Find where the given text appears and provide that cell's center as [X, Y] coordinate. 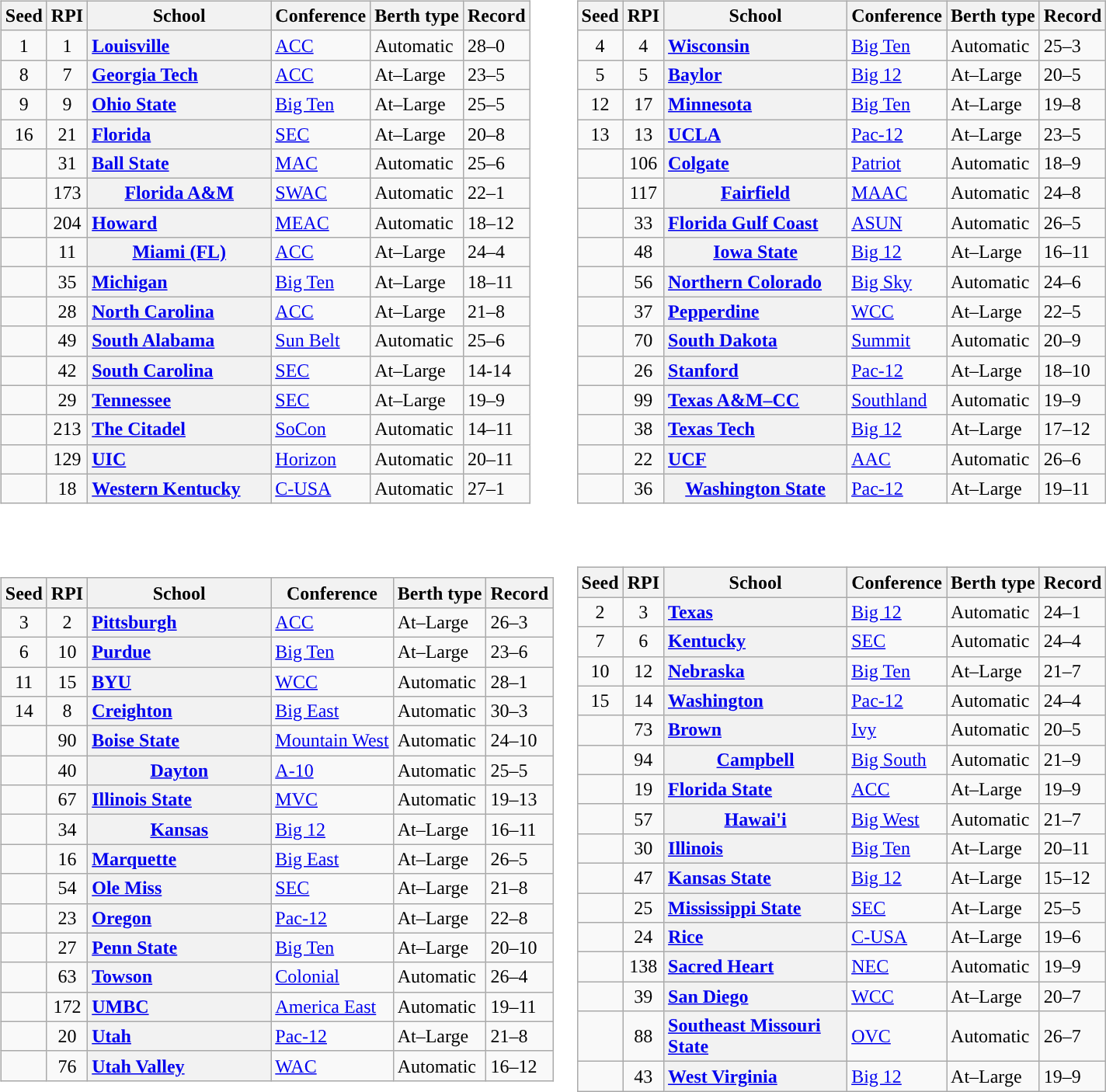
24–6 [1073, 282]
Fairfield [756, 193]
Towson [179, 977]
Pepperdine [756, 311]
26–7 [1073, 1036]
Kentucky [756, 642]
Florida State [756, 789]
88 [643, 1036]
20–9 [1073, 341]
19–6 [1073, 937]
San Diego [756, 996]
57 [643, 819]
Baylor [756, 75]
76 [67, 1066]
Southeast Missouri State [756, 1036]
138 [643, 967]
Colgate [756, 164]
UCLA [756, 134]
20 [67, 1036]
OVC [897, 1036]
36 [643, 489]
MAC [321, 164]
173 [67, 193]
25–3 [1073, 45]
24–8 [1073, 193]
35 [67, 282]
34 [67, 829]
18–10 [1073, 370]
UCF [756, 459]
Horizon [321, 459]
Kansas State [756, 878]
MAAC [897, 193]
Howard [179, 223]
Sacred Heart [756, 967]
23–6 [520, 652]
54 [67, 889]
27–1 [496, 489]
Utah Valley [179, 1066]
37 [643, 311]
Summit [897, 341]
22–5 [1073, 311]
Texas A&M–CC [756, 400]
BYU [179, 681]
Creighton [179, 711]
48 [643, 252]
47 [643, 878]
30–3 [520, 711]
27 [67, 948]
129 [67, 459]
31 [67, 164]
Northern Colorado [756, 282]
Big South [897, 760]
AAC [897, 459]
14-14 [496, 370]
94 [643, 760]
Ball State [179, 164]
18–12 [496, 223]
22–1 [496, 193]
Big Sky [897, 282]
South Alabama [179, 341]
70 [643, 341]
Sun Belt [321, 341]
20–7 [1073, 996]
24–1 [1073, 612]
Miami (FL) [179, 252]
19–13 [520, 800]
NEC [897, 967]
Colonial [332, 977]
117 [643, 193]
213 [67, 429]
Georgia Tech [179, 75]
28–0 [496, 45]
17–12 [1073, 429]
Southland [897, 400]
MEAC [321, 223]
Ohio State [179, 104]
Brown [756, 730]
Tennessee [179, 400]
56 [643, 282]
Patriot [897, 164]
24–10 [520, 741]
18–9 [1073, 164]
SWAC [321, 193]
Ole Miss [179, 889]
19 [643, 789]
SoCon [321, 429]
67 [67, 800]
Pittsburgh [179, 622]
90 [67, 741]
Washington State [756, 489]
West Virginia [756, 1076]
Marquette [179, 859]
MVC [332, 800]
26–3 [520, 622]
23 [67, 918]
42 [67, 370]
Minnesota [756, 104]
Washington [756, 701]
Louisville [179, 45]
28–1 [520, 681]
18–11 [496, 282]
39 [643, 996]
99 [643, 400]
14–11 [496, 429]
19–8 [1073, 104]
73 [643, 730]
26–4 [520, 977]
Nebraska [756, 671]
24 [643, 937]
Texas Tech [756, 429]
16–12 [520, 1066]
172 [67, 1007]
Mississippi State [756, 908]
106 [643, 164]
The Citadel [179, 429]
25 [643, 908]
Utah [179, 1036]
17 [643, 104]
Penn State [179, 948]
26 [643, 370]
Purdue [179, 652]
Texas [756, 612]
Florida A&M [179, 193]
22 [643, 459]
ASUN [897, 223]
18 [67, 489]
40 [67, 770]
63 [67, 977]
UIC [179, 459]
Rice [756, 937]
204 [67, 223]
Iowa State [756, 252]
Illinois State [179, 800]
Florida [179, 134]
43 [643, 1076]
Kansas [179, 829]
49 [67, 341]
South Dakota [756, 341]
29 [67, 400]
Hawai'i [756, 819]
Illinois [756, 848]
15–12 [1073, 878]
WAC [332, 1066]
Big West [897, 819]
26–6 [1073, 459]
38 [643, 429]
33 [643, 223]
20–8 [496, 134]
28 [67, 311]
Florida Gulf Coast [756, 223]
Boise State [179, 741]
A-10 [332, 770]
21 [67, 134]
Wisconsin [756, 45]
Western Kentucky [179, 489]
Ivy [897, 730]
Stanford [756, 370]
Mountain West [332, 741]
21–9 [1073, 760]
Oregon [179, 918]
30 [643, 848]
America East [332, 1007]
South Carolina [179, 370]
Michigan [179, 282]
22–8 [520, 918]
20–10 [520, 948]
UMBC [179, 1007]
Campbell [756, 760]
North Carolina [179, 311]
Dayton [179, 770]
